From the cell containing the given text, extract its center point as (X, Y) coordinate. 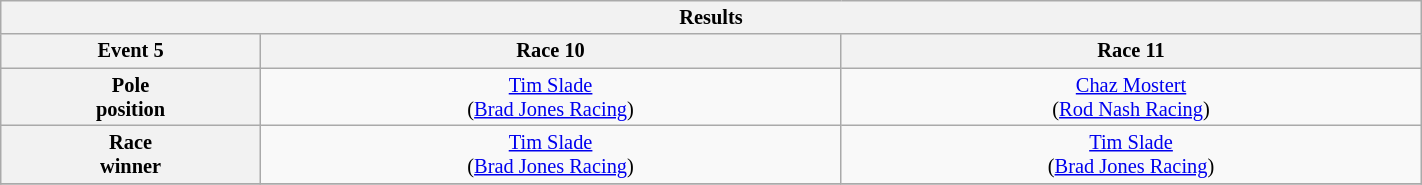
Racewinner (131, 154)
Results (711, 17)
Race 11 (1131, 51)
Event 5 (131, 51)
Race 10 (550, 51)
Chaz Mostert (Rod Nash Racing) (1131, 97)
Poleposition (131, 97)
